Pinpoint the cell where the given text exists, returning its [x, y] midpoint coordinate. 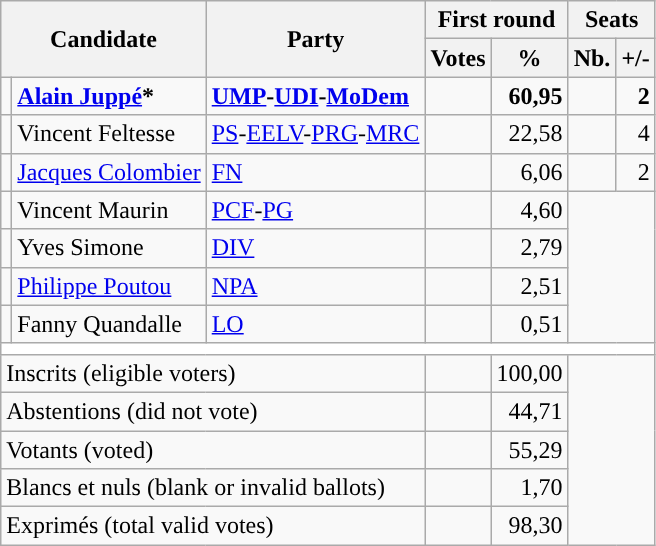
6,06 [530, 172]
DIV [316, 248]
Votants (voted) [213, 449]
Alain Juppé* [109, 96]
Philippe Poutou [109, 286]
1,70 [530, 488]
60,95 [530, 96]
Exprimés (total valid votes) [213, 526]
Abstentions (did not vote) [213, 411]
55,29 [530, 449]
Inscrits (eligible voters) [213, 373]
UMP-UDI-MoDem [316, 96]
Nb. [592, 58]
Yves Simone [109, 248]
98,30 [530, 526]
2,79 [530, 248]
Jacques Colombier [109, 172]
Party [316, 39]
0,51 [530, 324]
2,51 [530, 286]
100,00 [530, 373]
Blancs et nuls (blank or invalid ballots) [213, 488]
Votes [458, 58]
Candidate [104, 39]
First round [496, 20]
% [530, 58]
44,71 [530, 411]
NPA [316, 286]
Fanny Quandalle [109, 324]
PS-EELV-PRG-MRC [316, 134]
LO [316, 324]
4 [636, 134]
PCF-PG [316, 210]
Vincent Feltesse [109, 134]
4,60 [530, 210]
+/- [636, 58]
FN [316, 172]
22,58 [530, 134]
Seats [612, 20]
Vincent Maurin [109, 210]
